Search for the cell housing the specified text and yield its [X, Y] center coordinate. 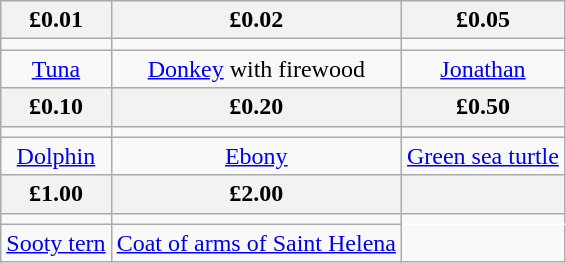
Dolphin [56, 156]
Jonathan [482, 69]
£0.01 [56, 20]
Ebony [256, 156]
Donkey with firewood [256, 69]
Green sea turtle [482, 156]
Coat of arms of Saint Helena [256, 243]
£0.50 [482, 107]
£0.20 [256, 107]
Sooty tern [56, 243]
£0.10 [56, 107]
£1.00 [56, 194]
£2.00 [256, 194]
£0.02 [256, 20]
Tuna [56, 69]
£0.05 [482, 20]
